Return the (x, y) coordinate for the center point of the cell that contains the specified text.  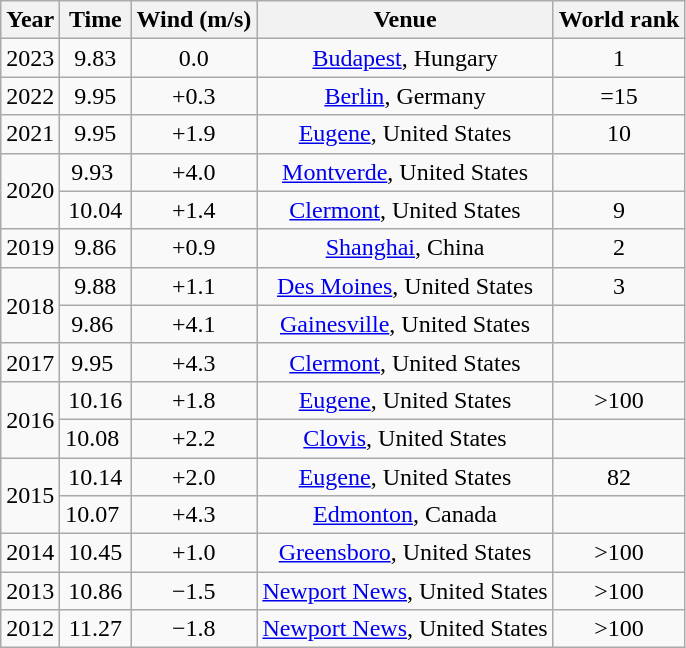
2023 (30, 58)
9.88 (96, 286)
+2.0 (194, 477)
2015 (30, 496)
2020 (30, 191)
Berlin, Germany (405, 96)
Greensboro, United States (405, 553)
11.27 (96, 629)
Budapest, Hungary (405, 58)
+0.3 (194, 96)
+1.8 (194, 400)
10 (619, 134)
2012 (30, 629)
Year (30, 20)
10.16 (96, 400)
+1.0 (194, 553)
10.45 (96, 553)
+4.0 (194, 172)
10.86 (96, 591)
1 (619, 58)
World rank (619, 20)
Montverde, United States (405, 172)
Shanghai, China (405, 248)
Clovis, United States (405, 438)
Venue (405, 20)
+0.9 (194, 248)
2017 (30, 362)
Gainesville, United States (405, 324)
2022 (30, 96)
+4.1 (194, 324)
−1.8 (194, 629)
10.07 (96, 515)
2016 (30, 419)
2019 (30, 248)
9.83 (96, 58)
9.93 (96, 172)
=15 (619, 96)
2014 (30, 553)
2021 (30, 134)
0.0 (194, 58)
Des Moines, United States (405, 286)
3 (619, 286)
9 (619, 210)
Time (96, 20)
10.04 (96, 210)
+1.1 (194, 286)
Wind (m/s) (194, 20)
+1.9 (194, 134)
−1.5 (194, 591)
10.08 (96, 438)
Edmonton, Canada (405, 515)
+2.2 (194, 438)
10.14 (96, 477)
82 (619, 477)
2018 (30, 305)
2 (619, 248)
+1.4 (194, 210)
2013 (30, 591)
